Return the (x, y) coordinate for the center point of the cell that contains the specified text.  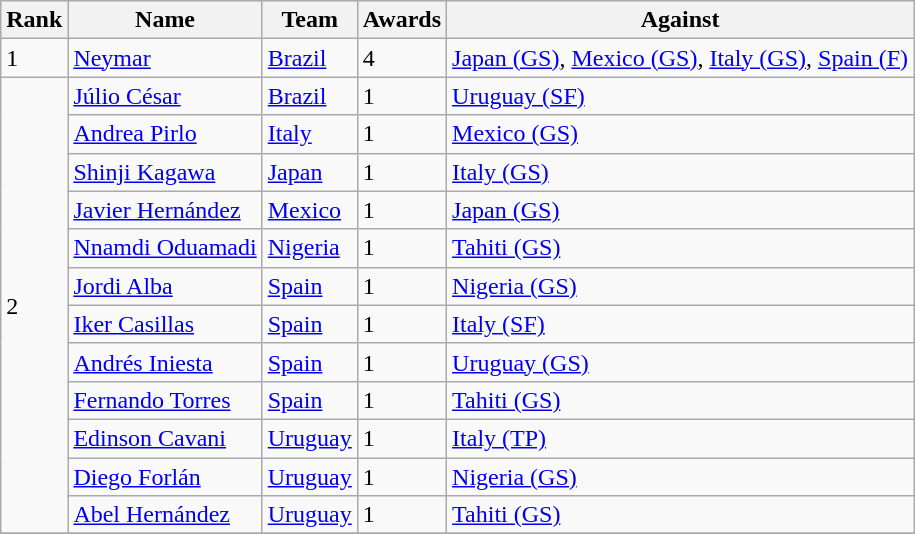
Italy (SF) (680, 324)
Italy (TP) (680, 438)
2 (34, 306)
4 (402, 58)
Neymar (165, 58)
Japan (GS) (680, 210)
Team (310, 20)
Awards (402, 20)
Shinji Kagawa (165, 172)
Diego Forlán (165, 477)
Nnamdi Oduamadi (165, 248)
Jordi Alba (165, 286)
Edinson Cavani (165, 438)
Mexico (GS) (680, 134)
Júlio César (165, 96)
Mexico (310, 210)
Italy (GS) (680, 172)
Fernando Torres (165, 400)
Italy (310, 134)
Andrés Iniesta (165, 362)
Japan (310, 172)
Against (680, 20)
Uruguay (SF) (680, 96)
Uruguay (GS) (680, 362)
Abel Hernández (165, 515)
Iker Casillas (165, 324)
Andrea Pirlo (165, 134)
Rank (34, 20)
Nigeria (310, 248)
Name (165, 20)
Javier Hernández (165, 210)
Japan (GS), Mexico (GS), Italy (GS), Spain (F) (680, 58)
